Pinpoint the cell where the given text exists, returning its [x, y] midpoint coordinate. 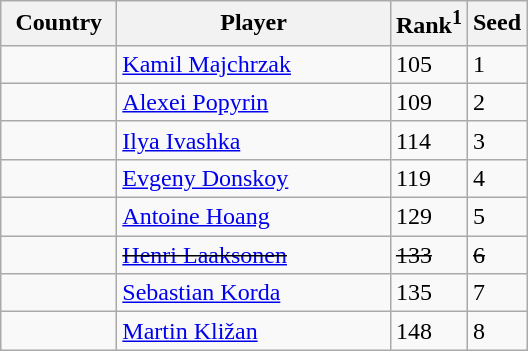
8 [496, 331]
Country [59, 24]
Sebastian Korda [254, 293]
Martin Kližan [254, 331]
135 [428, 293]
5 [496, 217]
109 [428, 102]
3 [496, 140]
Player [254, 24]
2 [496, 102]
129 [428, 217]
1 [496, 64]
7 [496, 293]
133 [428, 255]
Ilya Ivashka [254, 140]
Rank1 [428, 24]
Alexei Popyrin [254, 102]
105 [428, 64]
6 [496, 255]
Kamil Majchrzak [254, 64]
148 [428, 331]
Evgeny Donskoy [254, 178]
Antoine Hoang [254, 217]
Henri Laaksonen [254, 255]
Seed [496, 24]
114 [428, 140]
4 [496, 178]
119 [428, 178]
